Find where the given text appears and provide that cell's center as (x, y) coordinate. 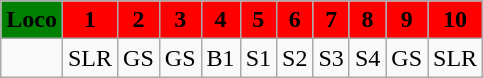
B1 (220, 58)
10 (456, 20)
5 (258, 20)
S1 (258, 58)
8 (367, 20)
9 (407, 20)
6 (295, 20)
4 (220, 20)
Loco (32, 20)
7 (331, 20)
S2 (295, 58)
2 (139, 20)
S4 (367, 58)
1 (90, 20)
3 (180, 20)
S3 (331, 58)
